Extract the (X, Y) coordinate from the center of the cell holding the provided text.  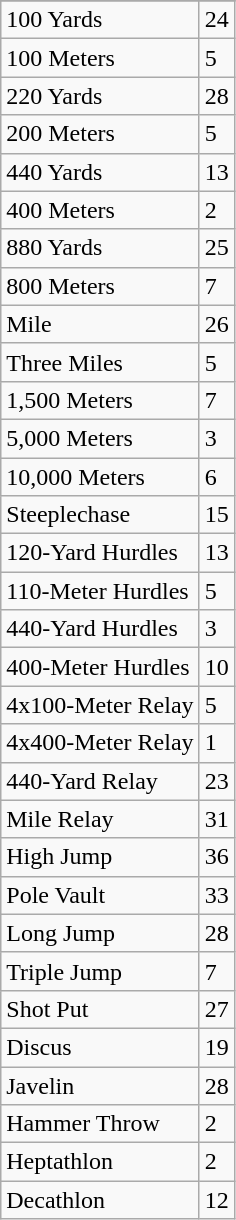
Decathlon (100, 1200)
4x400-Meter Relay (100, 743)
6 (216, 477)
Three Miles (100, 362)
Shot Put (100, 1009)
Heptathlon (100, 1162)
440-Yard Relay (100, 781)
Steeplechase (100, 515)
110-Meter Hurdles (100, 591)
12 (216, 1200)
23 (216, 781)
120-Yard Hurdles (100, 553)
27 (216, 1009)
1,500 Meters (100, 400)
1 (216, 743)
Discus (100, 1047)
100 Meters (100, 58)
36 (216, 857)
Triple Jump (100, 971)
440-Yard Hurdles (100, 629)
31 (216, 819)
880 Yards (100, 248)
Long Jump (100, 933)
10 (216, 667)
19 (216, 1047)
33 (216, 895)
26 (216, 324)
220 Yards (100, 96)
24 (216, 20)
800 Meters (100, 286)
25 (216, 248)
100 Yards (100, 20)
Mile (100, 324)
Pole Vault (100, 895)
5,000 Meters (100, 438)
400 Meters (100, 210)
Mile Relay (100, 819)
10,000 Meters (100, 477)
400-Meter Hurdles (100, 667)
15 (216, 515)
200 Meters (100, 134)
4x100-Meter Relay (100, 705)
440 Yards (100, 172)
High Jump (100, 857)
Javelin (100, 1085)
Hammer Throw (100, 1124)
